For the text-containing cell, return its midpoint in (x, y) coordinate format. 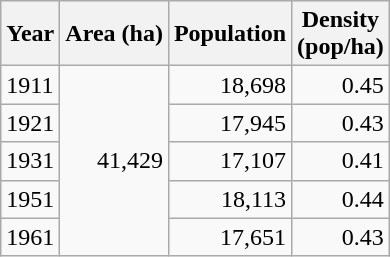
17,945 (230, 123)
Population (230, 34)
18,698 (230, 85)
0.41 (341, 161)
0.45 (341, 85)
0.44 (341, 199)
1961 (30, 237)
1921 (30, 123)
1911 (30, 85)
17,107 (230, 161)
18,113 (230, 199)
1951 (30, 199)
17,651 (230, 237)
Area (ha) (114, 34)
41,429 (114, 161)
1931 (30, 161)
Year (30, 34)
Density(pop/ha) (341, 34)
